Capture the cell that displays the provided text and extract its (x, y) central coordinate. 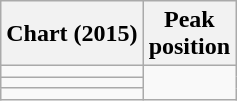
Chart (2015) (72, 34)
Peakposition (189, 34)
